Provide the (X, Y) coordinate of the cell's center where the given text is located.  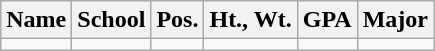
Ht., Wt. (250, 20)
Name (36, 20)
Major (395, 20)
Pos. (178, 20)
School (112, 20)
GPA (327, 20)
